Extract the [X, Y] coordinate from the center of the cell holding the provided text.  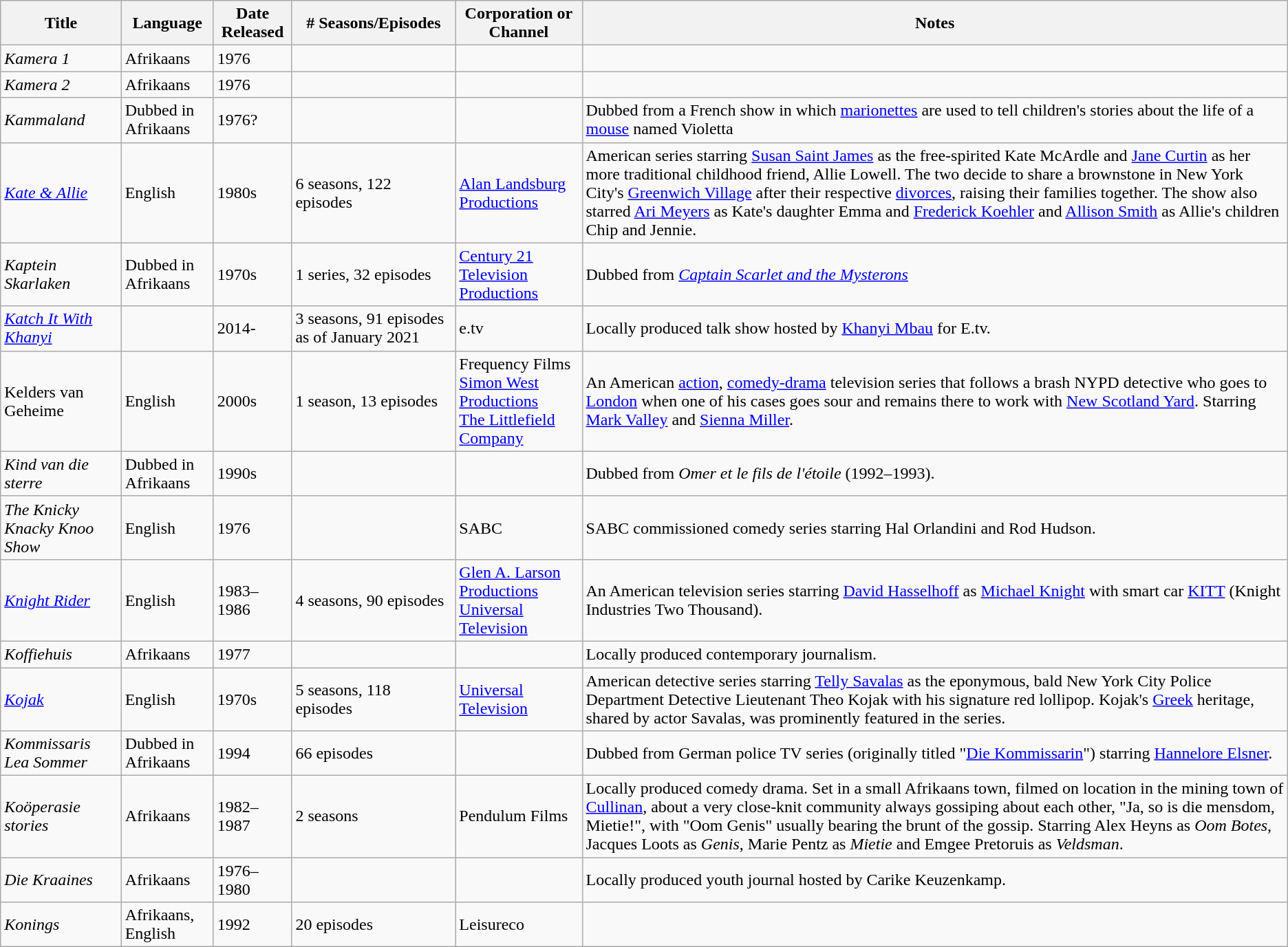
Kamera 1 [61, 58]
1994 [253, 754]
An American television series starring David Hasselhoff as Michael Knight with smart car KITT (Knight Industries Two Thousand). [934, 600]
Konings [61, 924]
20 episodes [374, 924]
SABC [519, 527]
1990s [253, 473]
1992 [253, 924]
Kelders van Geheime [61, 401]
5 seasons, 118 episodes [374, 699]
Language [167, 23]
Koffiehuis [61, 654]
Notes [934, 23]
Alan Landsburg Productions [519, 193]
1976–1980 [253, 880]
Kommissaris Lea Sommer [61, 754]
Century 21 Television Productions [519, 274]
66 episodes [374, 754]
1982–1987 [253, 817]
Koöperasie stories [61, 817]
The Knicky Knacky Knoo Show [61, 527]
Date Released [253, 23]
Locally produced talk show hosted by Khanyi Mbau for E.tv. [934, 329]
1 season, 13 episodes [374, 401]
Kaptein Skarlaken [61, 274]
Dubbed from German police TV series (originally titled "Die Kommissarin") starring Hannelore Elsner. [934, 754]
Kate & Allie [61, 193]
Dubbed from a French show in which marionettes are used to tell children's stories about the life of a mouse named Violetta [934, 120]
Kind van die sterre [61, 473]
1980s [253, 193]
Dubbed from Omer et le fils de l'étoile (1992–1993). [934, 473]
Kammaland [61, 120]
1 series, 32 episodes [374, 274]
Dubbed from Captain Scarlet and the Mysterons [934, 274]
Universal Television [519, 699]
2014- [253, 329]
Die Kraaines [61, 880]
Locally produced youth journal hosted by Carike Keuzenkamp. [934, 880]
Locally produced contemporary journalism. [934, 654]
Pendulum Films [519, 817]
Title [61, 23]
Katch It With Khanyi [61, 329]
Glen A. Larson ProductionsUniversal Television [519, 600]
Kamera 2 [61, 85]
1983–1986 [253, 600]
1977 [253, 654]
Corporation or Channel [519, 23]
4 seasons, 90 episodes [374, 600]
Kojak [61, 699]
3 seasons, 91 episodes as of January 2021 [374, 329]
SABC commissioned comedy series starring Hal Orlandini and Rod Hudson. [934, 527]
6 seasons, 122 episodes [374, 193]
Frequency FilmsSimon West ProductionsThe Littlefield Company [519, 401]
# Seasons/Episodes [374, 23]
Afrikaans, English [167, 924]
e.tv [519, 329]
2000s [253, 401]
1976? [253, 120]
Leisureco [519, 924]
2 seasons [374, 817]
Knight Rider [61, 600]
